Detect which cell encompasses the target text, then output its [x, y] center coordinate. 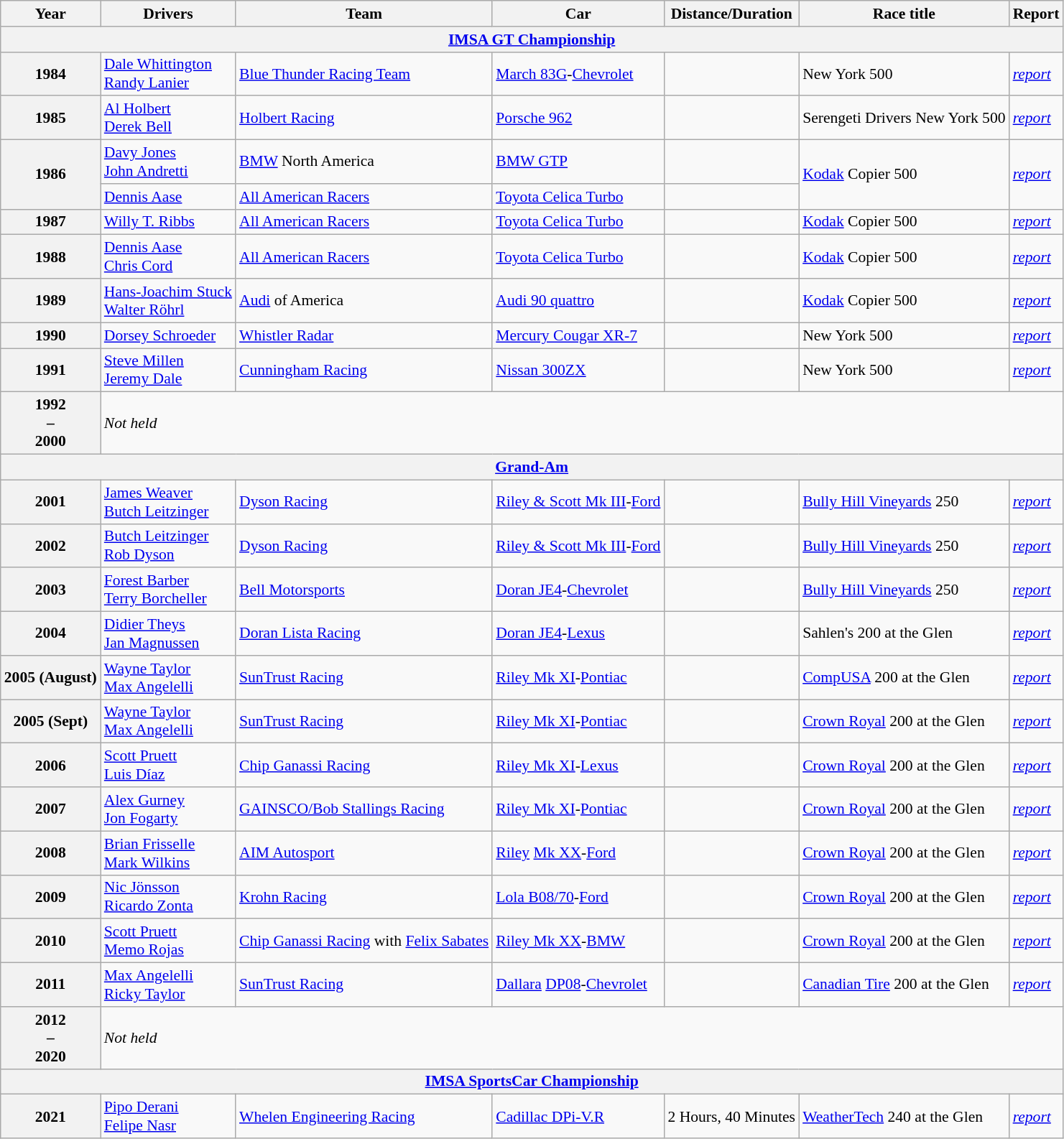
Riley Mk XX-Ford [578, 853]
Scott Pruett Memo Rojas [168, 941]
1990 [50, 335]
Riley Mk XI-Lexus [578, 766]
Dennis Aase [168, 197]
Dale Whittington Randy Lanier [168, 73]
Davy Jones John Andretti [168, 162]
Doran JE4-Lexus [578, 633]
Chip Ganassi Racing [364, 766]
Report [1036, 14]
Race title [904, 14]
James Weaver Butch Leitzinger [168, 501]
Krohn Racing [364, 896]
March 83G-Chevrolet [578, 73]
WeatherTech 240 at the Glen [904, 1116]
1992–2000 [50, 424]
Grand-Am [532, 468]
Dennis Aase Chris Cord [168, 257]
IMSA SportsCar Championship [532, 1082]
Chip Ganassi Racing with Felix Sabates [364, 941]
Cunningham Racing [364, 371]
Max Angelelli Ricky Taylor [168, 985]
Scott Pruett Luis Díaz [168, 766]
Hans-Joachim Stuck Walter Röhrl [168, 300]
Riley Mk XX-BMW [578, 941]
Nic Jönsson Ricardo Zonta [168, 896]
2001 [50, 501]
Al Holbert Derek Bell [168, 118]
2002 [50, 546]
Porsche 962 [578, 118]
Whistler Radar [364, 335]
2006 [50, 766]
2005 (Sept) [50, 721]
2003 [50, 590]
1984 [50, 73]
Dorsey Schroeder [168, 335]
Nissan 300ZX [578, 371]
Dallara DP08-Chevrolet [578, 985]
Mercury Cougar XR-7 [578, 335]
Blue Thunder Racing Team [364, 73]
Doran JE4-Chevrolet [578, 590]
Doran Lista Racing [364, 633]
2004 [50, 633]
Butch Leitzinger Rob Dyson [168, 546]
2009 [50, 896]
Team [364, 14]
Pipo Derani Felipe Nasr [168, 1116]
BMW North America [364, 162]
2008 [50, 853]
Willy T. Ribbs [168, 222]
Audi of America [364, 300]
Serengeti Drivers New York 500 [904, 118]
2021 [50, 1116]
2010 [50, 941]
Audi 90 quattro [578, 300]
Didier Theys Jan Magnussen [168, 633]
Sahlen's 200 at the Glen [904, 633]
GAINSCO/Bob Stallings Racing [364, 809]
1988 [50, 257]
2 Hours, 40 Minutes [731, 1116]
Car [578, 14]
2011 [50, 985]
CompUSA 200 at the Glen [904, 678]
Year [50, 14]
2012–2020 [50, 1038]
1987 [50, 222]
Distance/Duration [731, 14]
1986 [50, 175]
2007 [50, 809]
IMSA GT Championship [532, 39]
Brian Frisselle Mark Wilkins [168, 853]
1991 [50, 371]
1989 [50, 300]
AIM Autosport [364, 853]
Canadian Tire 200 at the Glen [904, 985]
BMW GTP [578, 162]
Cadillac DPi-V.R [578, 1116]
Alex Gurney Jon Fogarty [168, 809]
Drivers [168, 14]
1985 [50, 118]
2005 (August) [50, 678]
Holbert Racing [364, 118]
Bell Motorsports [364, 590]
Steve Millen Jeremy Dale [168, 371]
Whelen Engineering Racing [364, 1116]
Forest Barber Terry Borcheller [168, 590]
Lola B08/70-Ford [578, 896]
